Return (x, y) of the center of cell containing provided text 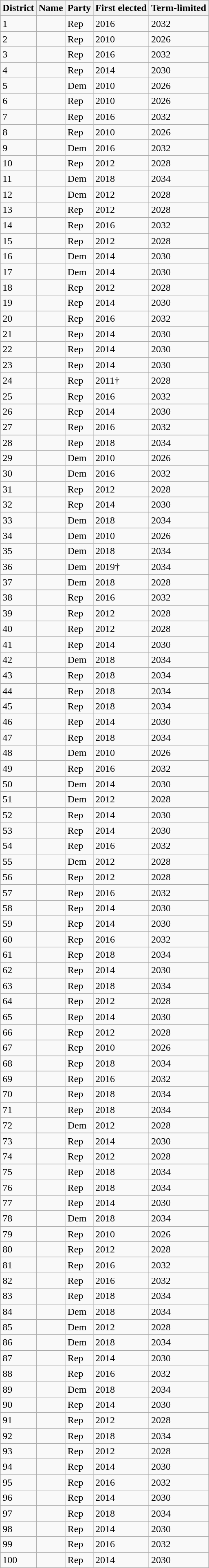
74 (18, 1156)
78 (18, 1219)
16 (18, 256)
71 (18, 1110)
63 (18, 986)
46 (18, 722)
36 (18, 567)
70 (18, 1094)
4 (18, 70)
60 (18, 939)
2011† (121, 380)
82 (18, 1281)
100 (18, 1560)
64 (18, 1001)
41 (18, 644)
43 (18, 675)
97 (18, 1513)
49 (18, 769)
17 (18, 272)
14 (18, 225)
13 (18, 210)
32 (18, 505)
77 (18, 1203)
89 (18, 1389)
98 (18, 1529)
73 (18, 1141)
Term-limited (179, 8)
51 (18, 799)
65 (18, 1017)
18 (18, 287)
35 (18, 551)
84 (18, 1312)
37 (18, 582)
93 (18, 1451)
87 (18, 1358)
2 (18, 39)
20 (18, 318)
59 (18, 923)
39 (18, 613)
68 (18, 1063)
94 (18, 1467)
26 (18, 411)
52 (18, 815)
28 (18, 442)
11 (18, 179)
45 (18, 707)
81 (18, 1265)
33 (18, 520)
48 (18, 753)
90 (18, 1405)
83 (18, 1296)
40 (18, 629)
76 (18, 1188)
79 (18, 1234)
19 (18, 303)
Party (79, 8)
54 (18, 846)
1 (18, 24)
21 (18, 334)
12 (18, 194)
15 (18, 241)
88 (18, 1374)
61 (18, 955)
92 (18, 1435)
38 (18, 598)
67 (18, 1048)
99 (18, 1544)
50 (18, 784)
9 (18, 148)
86 (18, 1343)
75 (18, 1172)
6 (18, 101)
95 (18, 1482)
57 (18, 892)
29 (18, 458)
2019† (121, 567)
27 (18, 427)
55 (18, 861)
First elected (121, 8)
80 (18, 1250)
85 (18, 1327)
10 (18, 163)
Name (51, 8)
47 (18, 738)
30 (18, 474)
69 (18, 1079)
District (18, 8)
58 (18, 908)
42 (18, 660)
66 (18, 1032)
44 (18, 691)
22 (18, 349)
31 (18, 489)
5 (18, 86)
91 (18, 1420)
3 (18, 55)
34 (18, 536)
8 (18, 132)
53 (18, 830)
24 (18, 380)
7 (18, 117)
96 (18, 1498)
23 (18, 365)
62 (18, 970)
56 (18, 877)
72 (18, 1125)
25 (18, 396)
